Provide the (x, y) coordinate of the cell's center where the given text is located.  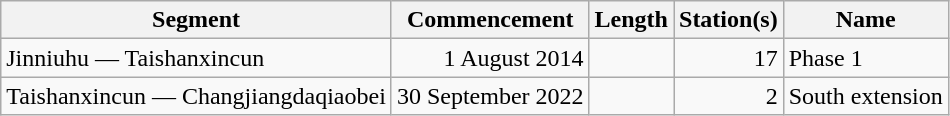
1 August 2014 (490, 58)
Name (866, 20)
Segment (196, 20)
Station(s) (729, 20)
17 (729, 58)
Phase 1 (866, 58)
Taishanxincun — Changjiangdaqiaobei (196, 96)
South extension (866, 96)
Commencement (490, 20)
Length (631, 20)
2 (729, 96)
30 September 2022 (490, 96)
Jinniuhu — Taishanxincun (196, 58)
